Return the [x, y] coordinate for the center point of the cell that contains the specified text.  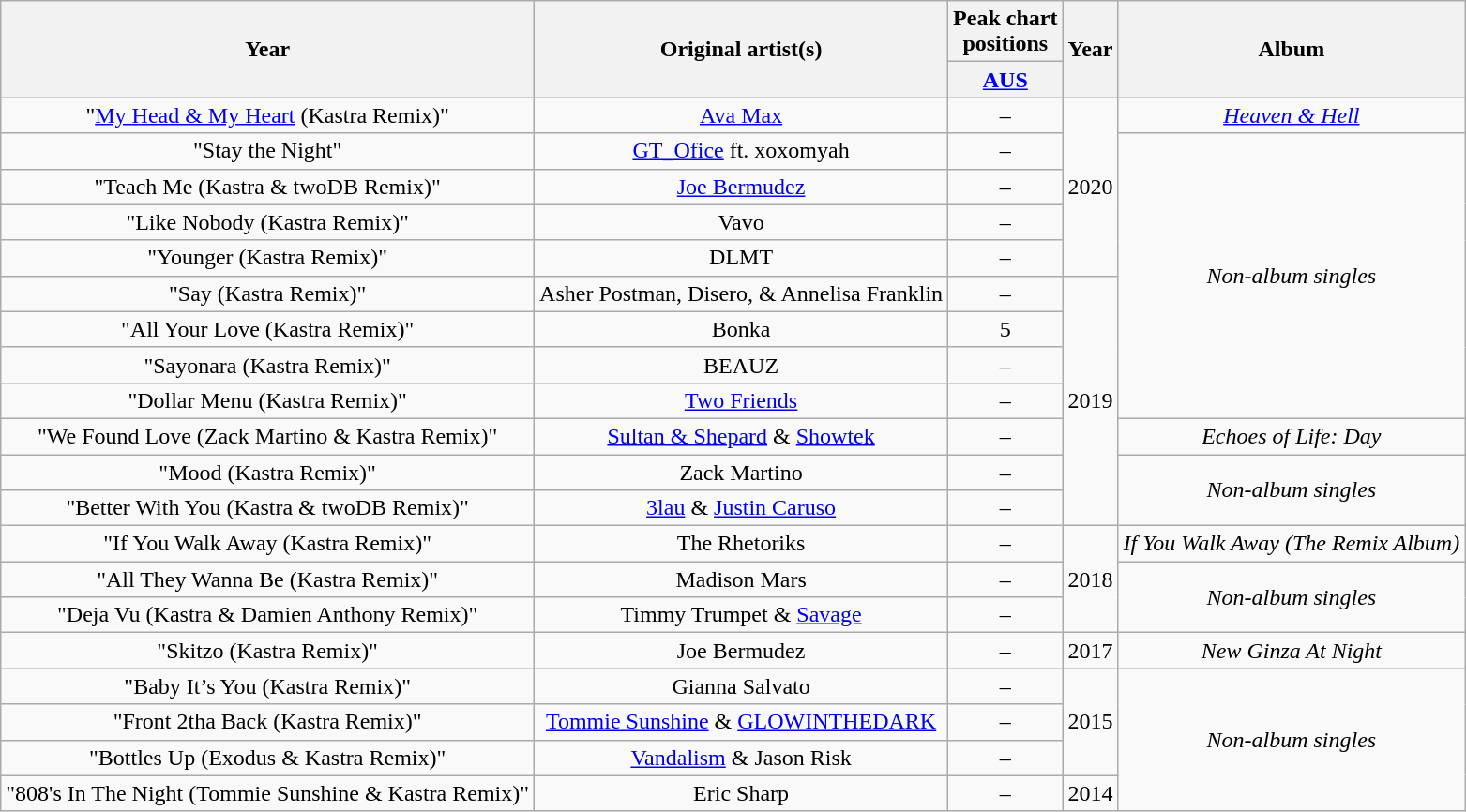
Two Friends [741, 400]
2017 [1090, 651]
Bonka [741, 329]
Original artist(s) [741, 49]
BEAUZ [741, 365]
Peak chartpositions [1005, 32]
2015 [1090, 722]
"Teach Me (Kastra & twoDB Remix)" [268, 187]
"Say (Kastra Remix)" [268, 293]
"If You Walk Away (Kastra Remix)" [268, 544]
If You Walk Away (The Remix Album) [1292, 544]
Ava Max [741, 115]
"My Head & My Heart (Kastra Remix)" [268, 115]
Timmy Trumpet & Savage [741, 615]
New Ginza At Night [1292, 651]
"Dollar Menu (Kastra Remix)" [268, 400]
Sultan & Shepard & Showtek [741, 436]
2014 [1090, 793]
"We Found Love (Zack Martino & Kastra Remix)" [268, 436]
GT_Ofice ft. xoxomyah [741, 151]
"Better With You (Kastra & twoDB Remix)" [268, 508]
Madison Mars [741, 579]
"All Your Love (Kastra Remix)" [268, 329]
3lau & Justin Caruso [741, 508]
"Bottles Up (Exodus & Kastra Remix)" [268, 758]
DLMT [741, 258]
2019 [1090, 400]
Album [1292, 49]
2018 [1090, 579]
2020 [1090, 187]
Vandalism & Jason Risk [741, 758]
Gianna Salvato [741, 686]
"Baby It’s You (Kastra Remix)" [268, 686]
"Skitzo (Kastra Remix)" [268, 651]
Zack Martino [741, 472]
Asher Postman, Disero, & Annelisa Franklin [741, 293]
"808's In The Night (Tommie Sunshine & Kastra Remix)" [268, 793]
"Deja Vu (Kastra & Damien Anthony Remix)" [268, 615]
"All They Wanna Be (Kastra Remix)" [268, 579]
"Stay the Night" [268, 151]
"Sayonara (Kastra Remix)" [268, 365]
"Mood (Kastra Remix)" [268, 472]
Echoes of Life: Day [1292, 436]
5 [1005, 329]
AUS [1005, 80]
"Younger (Kastra Remix)" [268, 258]
Tommie Sunshine & GLOWINTHEDARK [741, 722]
Vavo [741, 222]
"Like Nobody (Kastra Remix)" [268, 222]
Heaven & Hell [1292, 115]
The Rhetoriks [741, 544]
Eric Sharp [741, 793]
"Front 2tha Back (Kastra Remix)" [268, 722]
